Identify which cell holds the provided text, then report its (x, y) central coordinate. 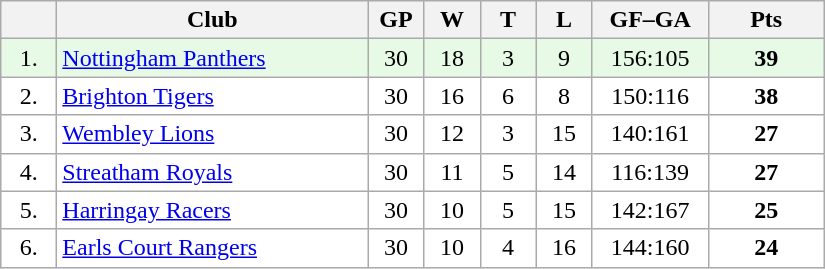
140:161 (650, 134)
38 (766, 96)
1. (29, 58)
GP (396, 20)
6. (29, 248)
Brighton Tigers (212, 96)
12 (452, 134)
150:116 (650, 96)
156:105 (650, 58)
39 (766, 58)
2. (29, 96)
Wembley Lions (212, 134)
3. (29, 134)
L (564, 20)
6 (508, 96)
Earls Court Rangers (212, 248)
4 (508, 248)
Harringay Racers (212, 210)
W (452, 20)
142:167 (650, 210)
9 (564, 58)
8 (564, 96)
18 (452, 58)
116:139 (650, 172)
5. (29, 210)
25 (766, 210)
Streatham Royals (212, 172)
Nottingham Panthers (212, 58)
14 (564, 172)
4. (29, 172)
T (508, 20)
11 (452, 172)
GF–GA (650, 20)
Club (212, 20)
24 (766, 248)
144:160 (650, 248)
Pts (766, 20)
